Find where the given text appears and provide that cell's center as [x, y] coordinate. 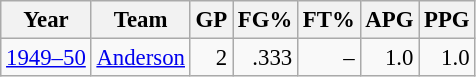
Team [140, 20]
FG% [264, 20]
.333 [264, 58]
2 [211, 58]
Year [46, 20]
– [330, 58]
PPG [447, 20]
FT% [330, 20]
APG [390, 20]
1949–50 [46, 58]
Anderson [140, 58]
GP [211, 20]
